Output the [x, y] coordinate of the center of the cell containing the given text.  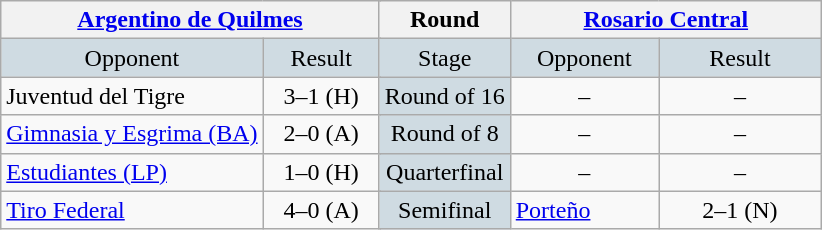
Porteño [584, 210]
Semifinal [444, 210]
Stage [444, 58]
Rosario Central [666, 20]
Quarterfinal [444, 172]
2–0 (A) [321, 134]
1–0 (H) [321, 172]
Tiro Federal [132, 210]
Estudiantes (LP) [132, 172]
Juventud del Tigre [132, 96]
Round [444, 20]
4–0 (A) [321, 210]
Round of 8 [444, 134]
Argentino de Quilmes [190, 20]
Round of 16 [444, 96]
2–1 (N) [740, 210]
Gimnasia y Esgrima (BA) [132, 134]
3–1 (H) [321, 96]
